Provide the [x, y] coordinate of the cell's center where the given text is located.  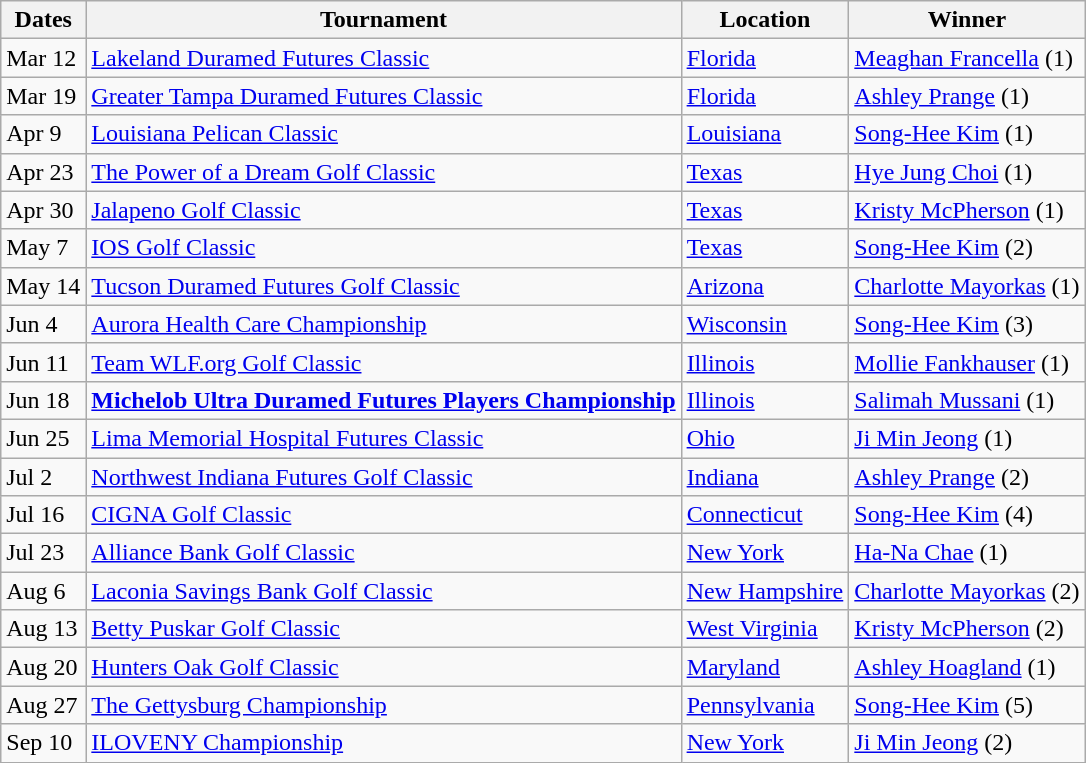
Salimah Mussani (1) [967, 400]
Charlotte Mayorkas (2) [967, 591]
Betty Puskar Golf Classic [384, 629]
Wisconsin [765, 324]
Ji Min Jeong (1) [967, 438]
Mar 19 [44, 96]
Apr 9 [44, 134]
West Virginia [765, 629]
Hunters Oak Golf Classic [384, 667]
May 14 [44, 286]
Aurora Health Care Championship [384, 324]
CIGNA Golf Classic [384, 515]
Ha-Na Chae (1) [967, 553]
Michelob Ultra Duramed Futures Players Championship [384, 400]
May 7 [44, 248]
Jun 25 [44, 438]
Hye Jung Choi (1) [967, 172]
Aug 20 [44, 667]
Lakeland Duramed Futures Classic [384, 58]
Tournament [384, 20]
Lima Memorial Hospital Futures Classic [384, 438]
Song-Hee Kim (5) [967, 705]
Tucson Duramed Futures Golf Classic [384, 286]
Jul 16 [44, 515]
Louisiana [765, 134]
Ashley Prange (2) [967, 477]
Northwest Indiana Futures Golf Classic [384, 477]
Dates [44, 20]
Jun 4 [44, 324]
Aug 13 [44, 629]
Maryland [765, 667]
Jun 11 [44, 362]
Kristy McPherson (2) [967, 629]
Aug 6 [44, 591]
Apr 23 [44, 172]
IOS Golf Classic [384, 248]
Pennsylvania [765, 705]
Jul 23 [44, 553]
Song-Hee Kim (3) [967, 324]
Jul 2 [44, 477]
Jalapeno Golf Classic [384, 210]
Meaghan Francella (1) [967, 58]
Ohio [765, 438]
Ji Min Jeong (2) [967, 743]
Winner [967, 20]
Ashley Hoagland (1) [967, 667]
Laconia Savings Bank Golf Classic [384, 591]
Charlotte Mayorkas (1) [967, 286]
Ashley Prange (1) [967, 96]
Mar 12 [44, 58]
The Gettysburg Championship [384, 705]
Indiana [765, 477]
Location [765, 20]
Aug 27 [44, 705]
New Hampshire [765, 591]
Song-Hee Kim (2) [967, 248]
ILOVENY Championship [384, 743]
Arizona [765, 286]
Alliance Bank Golf Classic [384, 553]
Louisiana Pelican Classic [384, 134]
Connecticut [765, 515]
Team WLF.org Golf Classic [384, 362]
Song-Hee Kim (1) [967, 134]
The Power of a Dream Golf Classic [384, 172]
Sep 10 [44, 743]
Mollie Fankhauser (1) [967, 362]
Apr 30 [44, 210]
Song-Hee Kim (4) [967, 515]
Kristy McPherson (1) [967, 210]
Jun 18 [44, 400]
Greater Tampa Duramed Futures Classic [384, 96]
